Output the (X, Y) coordinate of the center of the cell containing the given text.  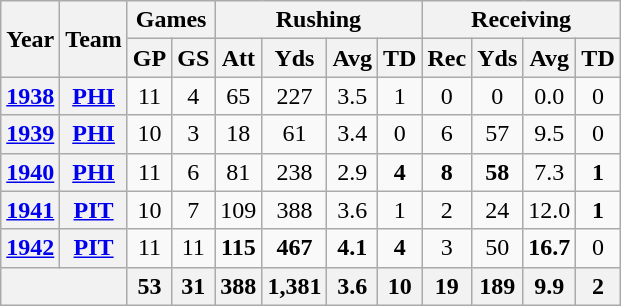
7 (194, 210)
1938 (30, 96)
GP (149, 58)
3.5 (352, 96)
58 (498, 172)
227 (294, 96)
24 (498, 210)
81 (238, 172)
18 (238, 134)
9.5 (550, 134)
31 (194, 286)
Team (94, 39)
8 (447, 172)
1,381 (294, 286)
Rushing (318, 20)
9.9 (550, 286)
109 (238, 210)
53 (149, 286)
Receiving (521, 20)
Games (170, 20)
Rec (447, 58)
189 (498, 286)
1939 (30, 134)
467 (294, 248)
57 (498, 134)
7.3 (550, 172)
115 (238, 248)
16.7 (550, 248)
50 (498, 248)
12.0 (550, 210)
4.1 (352, 248)
238 (294, 172)
19 (447, 286)
GS (194, 58)
0.0 (550, 96)
Year (30, 39)
1940 (30, 172)
61 (294, 134)
1942 (30, 248)
Att (238, 58)
2.9 (352, 172)
1941 (30, 210)
65 (238, 96)
3.4 (352, 134)
